For the text-containing cell, return its midpoint in [x, y] coordinate format. 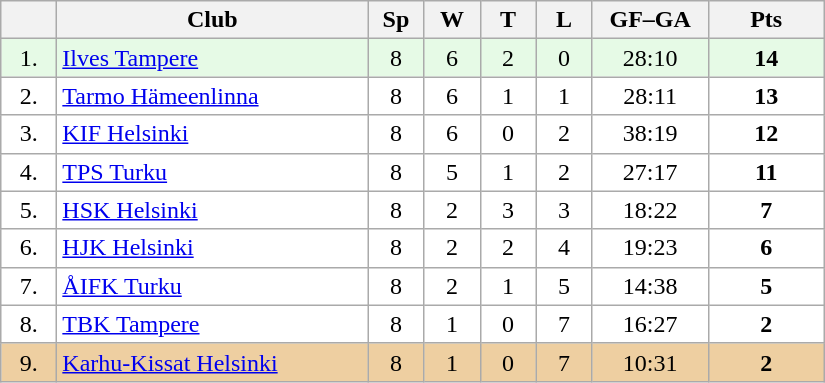
HJK Helsinki [212, 248]
8. [29, 324]
27:17 [650, 172]
12 [766, 134]
5. [29, 210]
18:22 [650, 210]
4. [29, 172]
14 [766, 58]
28:10 [650, 58]
Pts [766, 20]
7. [29, 286]
Ilves Tampere [212, 58]
HSK Helsinki [212, 210]
3. [29, 134]
Tarmo Hämeenlinna [212, 96]
38:19 [650, 134]
4 [564, 248]
Karhu-Kissat Helsinki [212, 362]
1. [29, 58]
GF–GA [650, 20]
TPS Turku [212, 172]
TBK Tampere [212, 324]
14:38 [650, 286]
L [564, 20]
19:23 [650, 248]
Sp [396, 20]
28:11 [650, 96]
Club [212, 20]
16:27 [650, 324]
T [508, 20]
10:31 [650, 362]
13 [766, 96]
6. [29, 248]
9. [29, 362]
W [452, 20]
ÅIFK Turku [212, 286]
2. [29, 96]
KIF Helsinki [212, 134]
11 [766, 172]
